Identify which cell holds the provided text, then report its [X, Y] central coordinate. 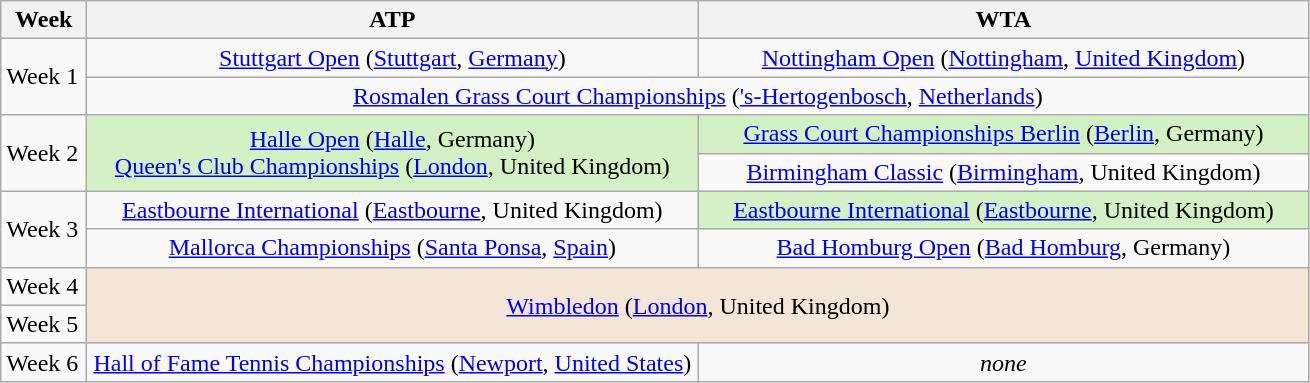
Hall of Fame Tennis Championships (Newport, United States) [392, 362]
Rosmalen Grass Court Championships ('s-Hertogenbosch, Netherlands) [698, 96]
Halle Open (Halle, Germany)Queen's Club Championships (London, United Kingdom) [392, 153]
Wimbledon (London, United Kingdom) [698, 305]
Week [44, 20]
Week 2 [44, 153]
ATP [392, 20]
Week 1 [44, 77]
none [1004, 362]
Nottingham Open (Nottingham, United Kingdom) [1004, 58]
Week 6 [44, 362]
Week 5 [44, 324]
Bad Homburg Open (Bad Homburg, Germany) [1004, 248]
Mallorca Championships (Santa Ponsa, Spain) [392, 248]
Grass Court Championships Berlin (Berlin, Germany) [1004, 134]
WTA [1004, 20]
Week 4 [44, 286]
Stuttgart Open (Stuttgart, Germany) [392, 58]
Week 3 [44, 229]
Birmingham Classic (Birmingham, United Kingdom) [1004, 172]
